Return [X, Y] of the center of cell containing provided text 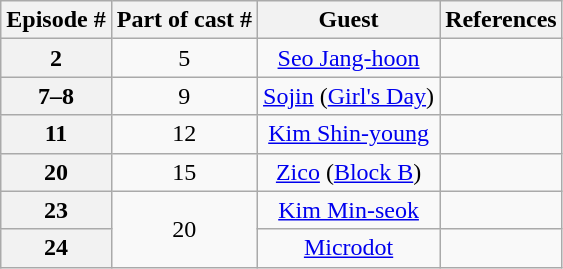
References [502, 20]
11 [56, 134]
Episode # [56, 20]
5 [184, 58]
Guest [349, 20]
Zico (Block B) [349, 172]
15 [184, 172]
Part of cast # [184, 20]
7–8 [56, 96]
Seo Jang-hoon [349, 58]
Sojin (Girl's Day) [349, 96]
Microdot [349, 248]
24 [56, 248]
2 [56, 58]
9 [184, 96]
12 [184, 134]
23 [56, 210]
Kim Min-seok [349, 210]
Kim Shin-young [349, 134]
